Search for the cell housing the specified text and yield its [x, y] center coordinate. 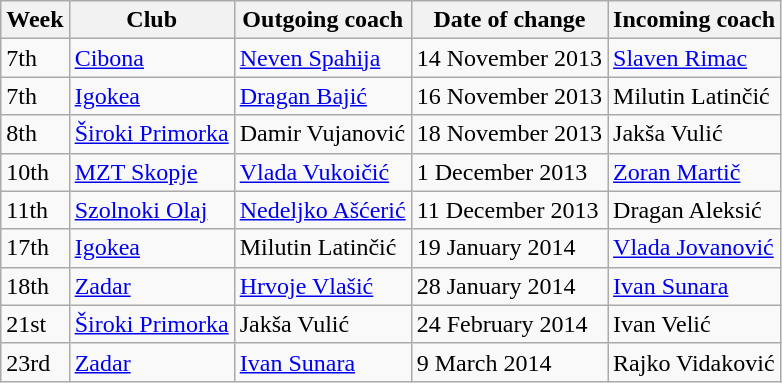
MZT Skopje [152, 172]
21st [35, 324]
Hrvoje Vlašić [322, 286]
16 November 2013 [509, 96]
18th [35, 286]
Damir Vujanović [322, 134]
24 February 2014 [509, 324]
14 November 2013 [509, 58]
Neven Spahija [322, 58]
Dragan Bajić [322, 96]
Date of change [509, 20]
Incoming coach [694, 20]
10th [35, 172]
23rd [35, 362]
Zoran Martič [694, 172]
Nedeljko Ašćerić [322, 210]
28 January 2014 [509, 286]
Ivan Velić [694, 324]
18 November 2013 [509, 134]
9 March 2014 [509, 362]
11th [35, 210]
1 December 2013 [509, 172]
17th [35, 248]
Vlada Vukoičić [322, 172]
Rajko Vidaković [694, 362]
Outgoing coach [322, 20]
Dragan Aleksić [694, 210]
Cibona [152, 58]
Vlada Jovanović [694, 248]
19 January 2014 [509, 248]
Club [152, 20]
Week [35, 20]
8th [35, 134]
Slaven Rimac [694, 58]
11 December 2013 [509, 210]
Szolnoki Olaj [152, 210]
